Locate the cell with the specified text and output its (X, Y) center coordinate. 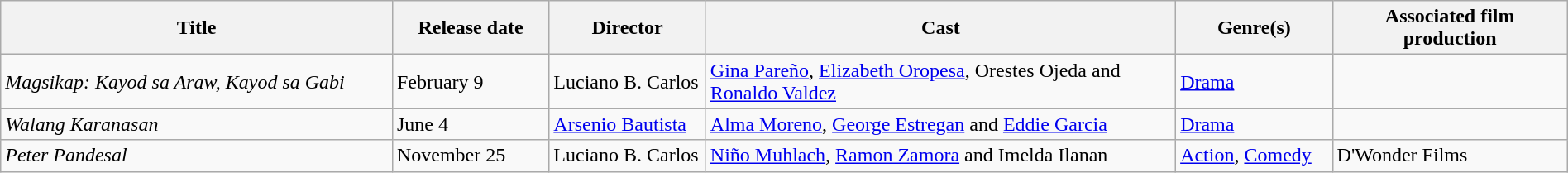
Director (627, 28)
June 4 (470, 124)
Title (197, 28)
Release date (470, 28)
Peter Pandesal (197, 156)
Gina Pareño, Elizabeth Oropesa, Orestes Ojeda and Ronaldo Valdez (940, 81)
Cast (940, 28)
Walang Karanasan (197, 124)
D'Wonder Films (1450, 156)
Alma Moreno, George Estregan and Eddie Garcia (940, 124)
Niño Muhlach, Ramon Zamora and Imelda Ilanan (940, 156)
Associated film production (1450, 28)
November 25 (470, 156)
Magsikap: Kayod sa Araw, Kayod sa Gabi (197, 81)
Arsenio Bautista (627, 124)
February 9 (470, 81)
Genre(s) (1254, 28)
Action, Comedy (1254, 156)
